Capture the cell that displays the provided text and extract its (X, Y) central coordinate. 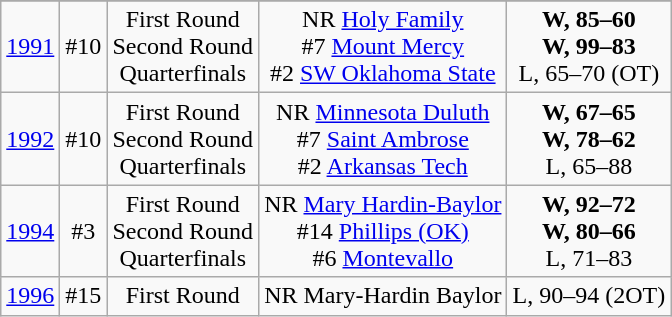
NR Minnesota Duluth#7 Saint Ambrose#2 Arkansas Tech (383, 139)
W, 92–72W, 80–66L, 71–83 (589, 231)
W, 67–65W, 78–62L, 65–88 (589, 139)
1992 (30, 139)
NR Mary Hardin-Baylor#14 Phillips (OK)#6 Montevallo (383, 231)
1991 (30, 47)
#3 (84, 231)
First Round (183, 296)
W, 85–60W, 99–83L, 65–70 (OT) (589, 47)
L, 90–94 (2OT) (589, 296)
1996 (30, 296)
1994 (30, 231)
#15 (84, 296)
NR Holy Family#7 Mount Mercy#2 SW Oklahoma State (383, 47)
NR Mary-Hardin Baylor (383, 296)
